Identify which cell holds the provided text, then report its (x, y) central coordinate. 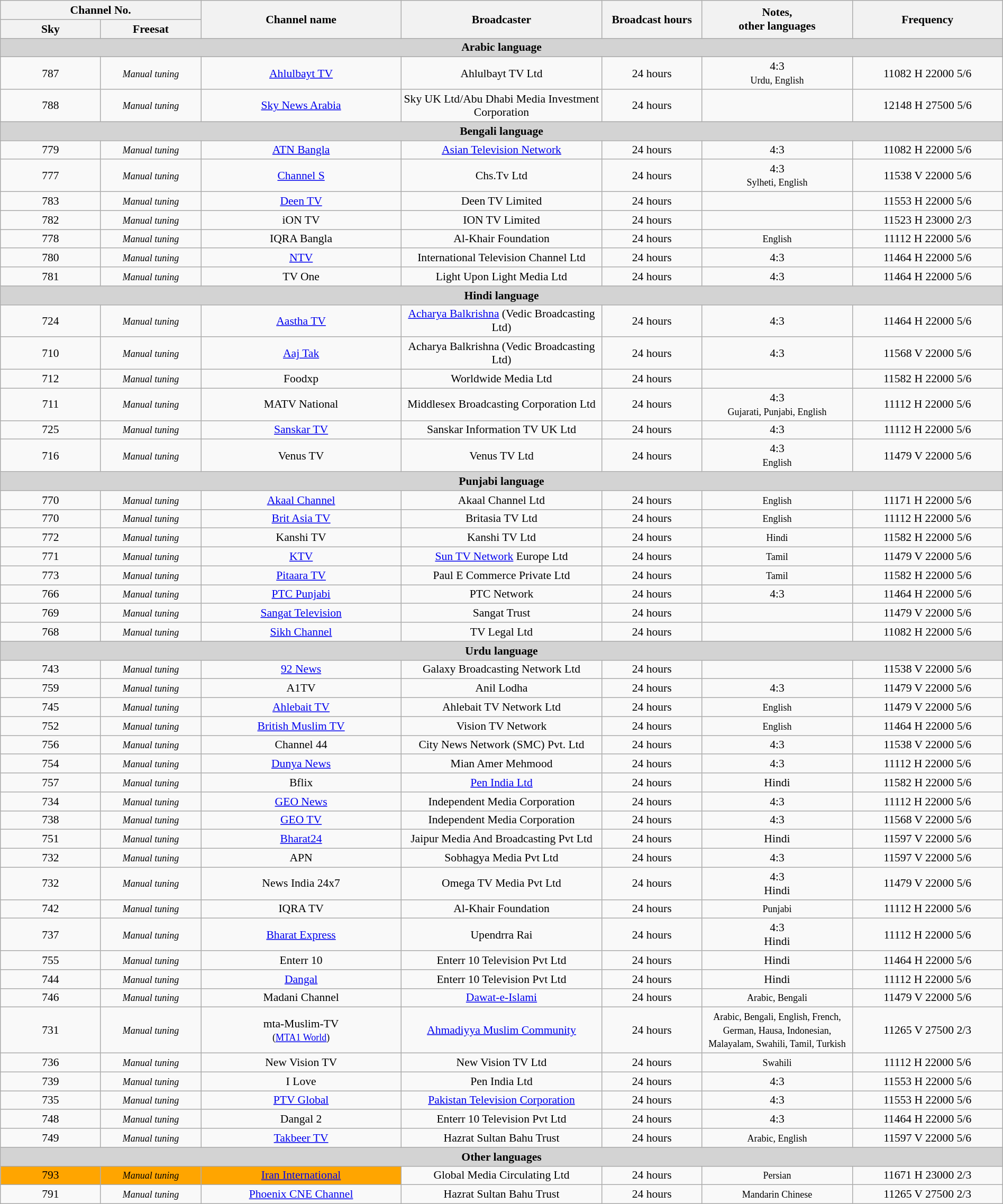
Vision TV Network (501, 726)
768 (51, 632)
Ahlebait TV (302, 707)
712 (51, 379)
Jaipur Media And Broadcasting Pvt Ltd (501, 839)
PTC Punjabi (302, 594)
Dangal 2 (302, 1119)
Venus TV (302, 456)
778 (51, 239)
751 (51, 839)
744 (51, 979)
Freesat (150, 29)
788 (51, 106)
Sangat Television (302, 613)
793 (51, 1175)
772 (51, 538)
734 (51, 802)
New Vision TV (302, 1063)
11171 H 22000 5/6 (927, 500)
724 (51, 320)
Deen TV Limited (501, 201)
781 (51, 277)
736 (51, 1063)
New Vision TV Ltd (501, 1063)
777 (51, 176)
773 (51, 575)
11671 H 23000 2/3 (927, 1175)
Foodxp (302, 379)
Akaal Channel (302, 500)
Arabic, English (777, 1138)
Mian Amer Mehmood (501, 764)
748 (51, 1119)
Asian Television Network (501, 150)
Sky UK Ltd/Abu Dhabi Media Investment Corporation (501, 106)
Persian (777, 1175)
IQRA TV (302, 909)
Upendrra Rai (501, 935)
Phoenix CNE Channel (302, 1194)
Arabic, Bengali, English, French, German, Hausa, Indonesian, Malayalam, Swahili, Tamil, Turkish (777, 1030)
Notes, other languages (777, 19)
I Love (302, 1081)
738 (51, 820)
TV One (302, 277)
4:3English (777, 456)
756 (51, 745)
Iran International (302, 1175)
Ahmadiyya Muslim Community (501, 1030)
Urdu language (501, 651)
771 (51, 557)
Chs.Tv Ltd (501, 176)
Sun TV Network Europe Ltd (501, 557)
Paul E Commerce Private Ltd (501, 575)
12148 H 27500 5/6 (927, 106)
Bharat Express (302, 935)
Bengali language (501, 131)
Middlesex Broadcasting Corporation Ltd (501, 404)
Frequency (927, 19)
NTV (302, 258)
ION TV Limited (501, 220)
710 (51, 353)
716 (51, 456)
Akaal Channel Ltd (501, 500)
Channel No. (101, 10)
GEO News (302, 802)
Punjabi language (501, 481)
Sikh Channel (302, 632)
Channel 44 (302, 745)
TV Legal Ltd (501, 632)
Galaxy Broadcasting Network Ltd (501, 669)
743 (51, 669)
752 (51, 726)
Ahlulbayt TV (302, 73)
746 (51, 998)
Other languages (501, 1157)
Aastha TV (302, 320)
Deen TV (302, 201)
Sky News Arabia (302, 106)
Takbeer TV (302, 1138)
757 (51, 783)
779 (51, 150)
Dangal (302, 979)
MATV National (302, 404)
735 (51, 1100)
742 (51, 909)
725 (51, 430)
766 (51, 594)
Arabic language (501, 48)
Kanshi TV (302, 538)
Global Media Circulating Ltd (501, 1175)
92 News (302, 669)
749 (51, 1138)
Enterr 10 (302, 960)
A1TV (302, 688)
Punjabi (777, 909)
Brit Asia TV (302, 519)
745 (51, 707)
Broadcaster (501, 19)
Venus TV Ltd (501, 456)
International Television Channel Ltd (501, 258)
iON TV (302, 220)
Worldwide Media Ltd (501, 379)
Sanskar TV (302, 430)
Light Upon Light Media Ltd (501, 277)
Ahlulbayt TV Ltd (501, 73)
783 (51, 201)
Pitaara TV (302, 575)
4:3Gujarati, Punjabi, English (777, 404)
Kanshi TV Ltd (501, 538)
IQRA Bangla (302, 239)
711 (51, 404)
4:3Urdu, English (777, 73)
GEO TV (302, 820)
Aaj Tak (302, 353)
Bharat24 (302, 839)
Sky (51, 29)
780 (51, 258)
Hindi language (501, 296)
769 (51, 613)
PTV Global (302, 1100)
Ahlebait TV Network Ltd (501, 707)
731 (51, 1030)
754 (51, 764)
787 (51, 73)
Anil Lodha (501, 688)
791 (51, 1194)
Madani Channel (302, 998)
755 (51, 960)
Channel name (302, 19)
Dunya News (302, 764)
759 (51, 688)
APN (302, 858)
Pakistan Television Corporation (501, 1100)
Arabic, Bengali (777, 998)
Mandarin Chinese (777, 1194)
PTC Network (501, 594)
Swahili (777, 1063)
Sobhagya Media Pvt Ltd (501, 858)
Channel S (302, 176)
Britasia TV Ltd (501, 519)
Broadcast hours (652, 19)
739 (51, 1081)
11523 H 23000 2/3 (927, 220)
British Muslim TV (302, 726)
ATN Bangla (302, 150)
Sanskar Information TV UK Ltd (501, 430)
City News Network (SMC) Pvt. Ltd (501, 745)
Omega TV Media Pvt Ltd (501, 883)
782 (51, 220)
mta-Muslim-TV(MTA1 World) (302, 1030)
4:3Sylheti, English (777, 176)
News India 24x7 (302, 883)
737 (51, 935)
Dawat-e-Islami (501, 998)
Bflix (302, 783)
Sangat Trust (501, 613)
KTV (302, 557)
